For the text-containing cell, return its midpoint in [X, Y] coordinate format. 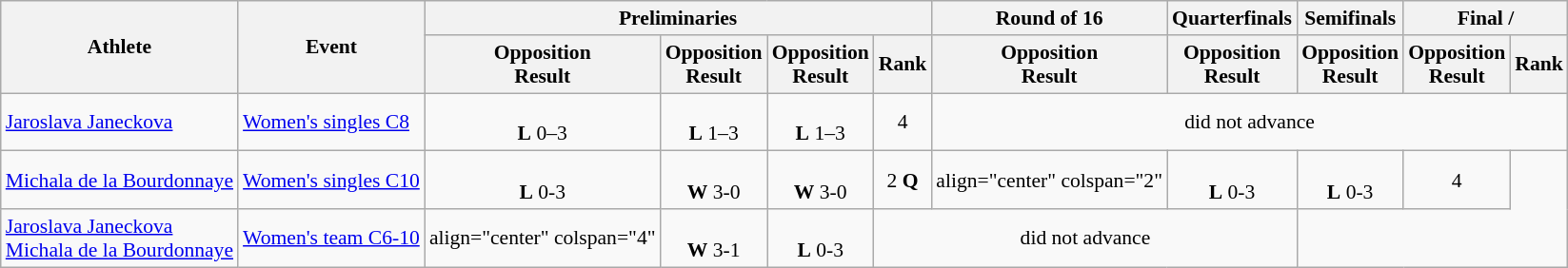
W 3-1 [714, 238]
Round of 16 [1049, 18]
Jaroslava Janeckova [120, 122]
Women's singles C8 [331, 122]
Quarterfinals [1232, 18]
Preliminaries [678, 18]
L 0–3 [543, 122]
Women's singles C10 [331, 181]
Michala de la Bourdonnaye [120, 181]
Women's team C6-10 [331, 238]
align="center" colspan="2" [1049, 181]
Athlete [120, 48]
Semifinals [1350, 18]
Jaroslava Janeckova Michala de la Bourdonnaye [120, 238]
Final / [1485, 18]
align="center" colspan="4" [543, 238]
Event [331, 48]
2 Q [903, 181]
